Provide the (X, Y) coordinate of the cell's center where the given text is located.  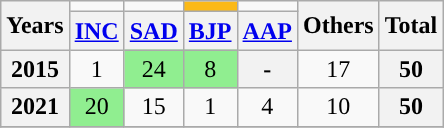
2021 (35, 107)
AAP (267, 31)
Others (338, 26)
2015 (35, 69)
INC (96, 31)
24 (154, 69)
20 (96, 107)
15 (154, 107)
SAD (154, 31)
Years (35, 26)
4 (267, 107)
BJP (210, 31)
- (267, 69)
8 (210, 69)
17 (338, 69)
Total (411, 26)
10 (338, 107)
